Detect which cell encompasses the target text, then output its (X, Y) center coordinate. 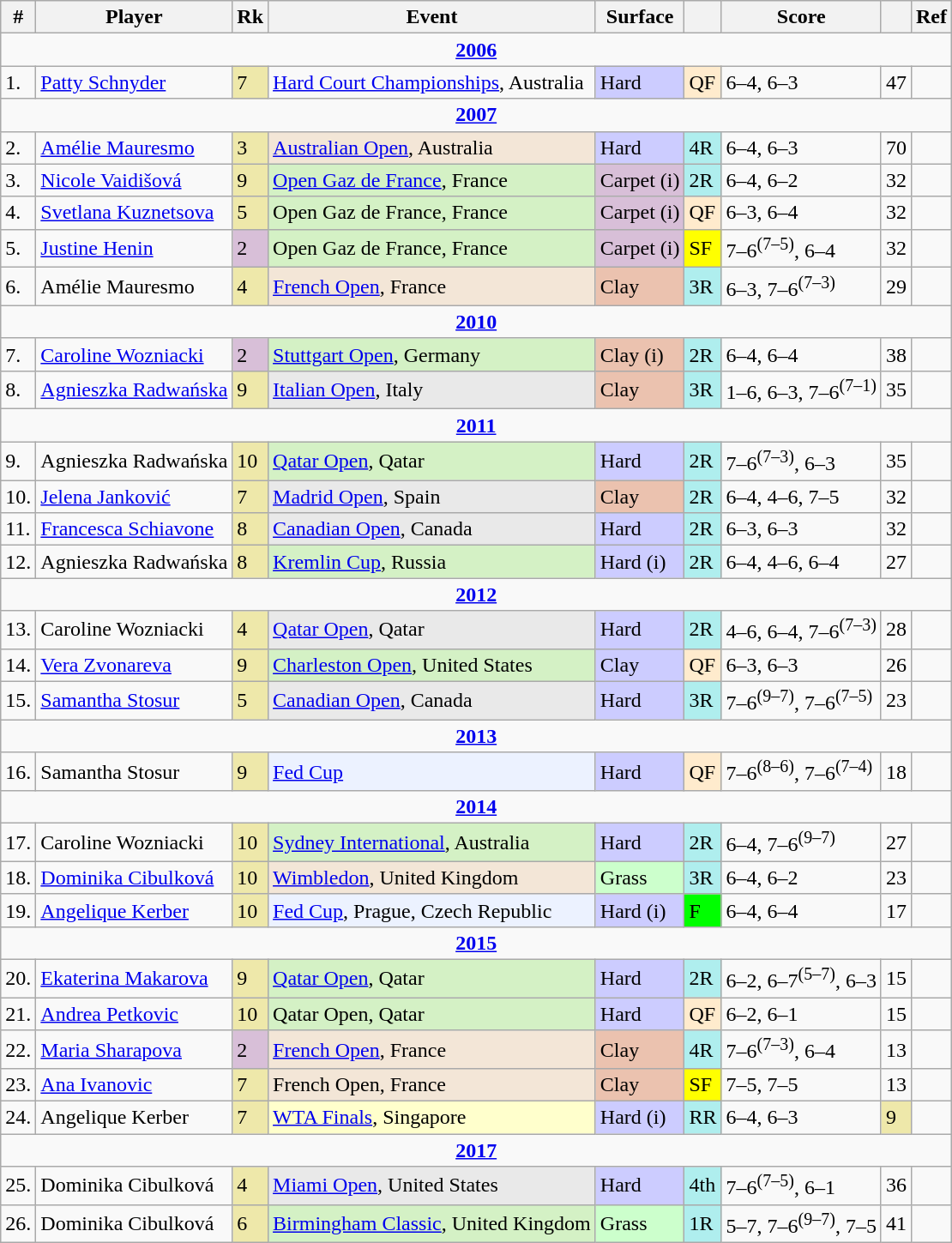
47 (895, 82)
Italian Open, Italy (432, 389)
7–6(7–3), 6–3 (801, 462)
7–5, 7–5 (801, 1085)
4–6, 6–4, 7–6(7–3) (801, 630)
1. (19, 82)
4. (19, 213)
Charleston Open, United States (432, 665)
Clay (i) (640, 354)
Ana Ivanovic (134, 1085)
F (703, 910)
7. (19, 354)
8. (19, 389)
Maria Sharapova (134, 1050)
1R (703, 1223)
18 (895, 772)
Sydney International, Australia (432, 842)
2015 (477, 943)
14. (19, 665)
7–6(8–6), 7–6(7–4) (801, 772)
23. (19, 1085)
20. (19, 978)
2011 (477, 425)
6–4, 4–6, 7–5 (801, 497)
4th (703, 1186)
Patty Schnyder (134, 82)
21. (19, 1014)
Ekaterina Makarova (134, 978)
9. (19, 462)
Fed Cup (432, 772)
Stuttgart Open, Germany (432, 354)
6–2, 6–1 (801, 1014)
17. (19, 842)
Madrid Open, Spain (432, 497)
29 (895, 287)
6 (250, 1223)
22. (19, 1050)
6–2, 6–7(5–7), 6–3 (801, 978)
Svetlana Kuznetsova (134, 213)
16. (19, 772)
Event (432, 17)
6–4, 4–6, 6–4 (801, 562)
Australian Open, Australia (432, 148)
6–4, 7–6(9–7) (801, 842)
Jelena Janković (134, 497)
26. (19, 1223)
6. (19, 287)
Andrea Petkovic (134, 1014)
25. (19, 1186)
# (19, 17)
1–6, 6–3, 7–6(7–1) (801, 389)
Nicole Vaidišová (134, 180)
Ref (931, 17)
38 (895, 354)
2. (19, 148)
12. (19, 562)
Player (134, 17)
Kremlin Cup, Russia (432, 562)
Birmingham Classic, United Kingdom (432, 1223)
6–3, 7–6(7–3) (801, 287)
5–7, 7–6(9–7), 7–5 (801, 1223)
24. (19, 1118)
26 (895, 665)
Justine Henin (134, 249)
3. (19, 180)
2014 (477, 807)
2017 (477, 1150)
6–3, 6–4 (801, 213)
2010 (477, 322)
WTA Finals, Singapore (432, 1118)
13. (19, 630)
Score (801, 17)
18. (19, 878)
7–6(9–7), 7–6(7–5) (801, 700)
Francesca Schiavone (134, 529)
15. (19, 700)
3 (250, 148)
Vera Zvonareva (134, 665)
Rk (250, 17)
10. (19, 497)
36 (895, 1186)
5. (19, 249)
Hard Court Championships, Australia (432, 82)
Wimbledon, United Kingdom (432, 878)
70 (895, 148)
7–6(7–5), 6–4 (801, 249)
17 (895, 910)
Fed Cup, Prague, Czech Republic (432, 910)
2012 (477, 594)
28 (895, 630)
Surface (640, 17)
7–6(7–5), 6–1 (801, 1186)
Miami Open, United States (432, 1186)
2006 (477, 50)
2007 (477, 115)
41 (895, 1223)
19. (19, 910)
11. (19, 529)
RR (703, 1118)
7–6(7–3), 6–4 (801, 1050)
2013 (477, 736)
